Capture the cell that displays the provided text and extract its (x, y) central coordinate. 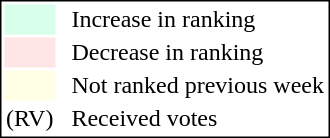
Decrease in ranking (198, 53)
Increase in ranking (198, 19)
Received votes (198, 119)
(RV) (29, 119)
Not ranked previous week (198, 85)
